Identify which cell holds the provided text, then report its (x, y) central coordinate. 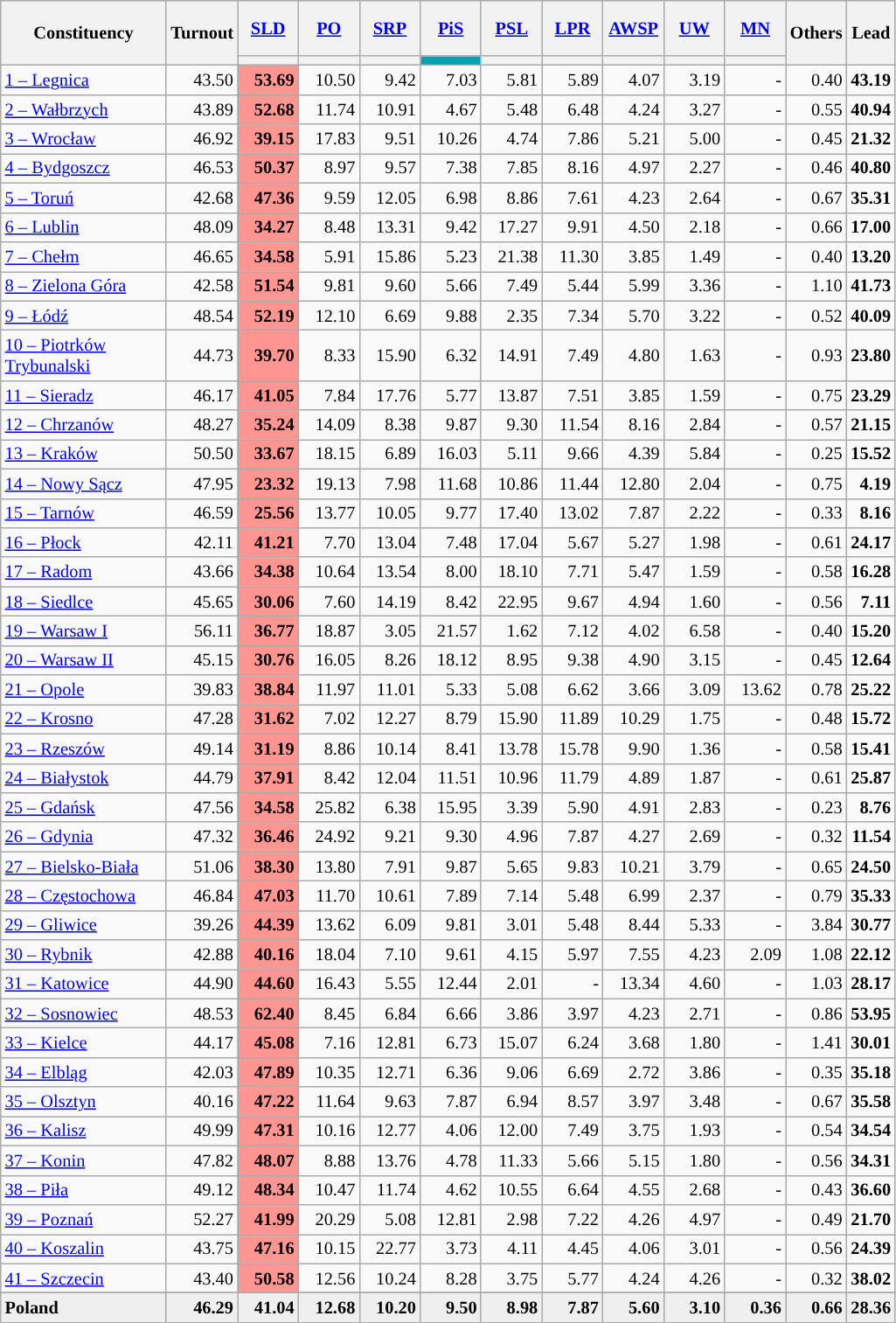
18.87 (330, 630)
24.50 (871, 867)
5.47 (634, 572)
10.16 (330, 1131)
4.74 (511, 139)
30.77 (871, 925)
9.66 (573, 454)
SLD (268, 28)
41.05 (268, 395)
10.05 (390, 513)
51.06 (201, 867)
11.64 (330, 1102)
21.32 (871, 139)
4.19 (871, 484)
8.33 (330, 355)
2.64 (694, 198)
28.36 (871, 1307)
37.91 (268, 778)
41.99 (268, 1219)
1 – Legnica (84, 80)
10.96 (511, 778)
6.32 (451, 355)
18 – Siedlce (84, 602)
5.11 (511, 454)
62.40 (268, 1013)
8.00 (451, 572)
10.61 (390, 895)
1.03 (816, 984)
38.84 (268, 690)
10.21 (634, 867)
8.26 (390, 660)
15.20 (871, 630)
39.70 (268, 355)
22.12 (871, 955)
4.60 (694, 984)
34.31 (871, 1160)
3.79 (694, 867)
33 – Kielce (84, 1043)
10.24 (390, 1278)
9.63 (390, 1102)
31.19 (268, 749)
UW (694, 28)
1.62 (511, 630)
41.73 (871, 286)
2.68 (694, 1190)
18.10 (511, 572)
56.11 (201, 630)
12.04 (390, 778)
6.98 (451, 198)
46.29 (201, 1307)
24 – Białystok (84, 778)
45.08 (268, 1043)
7.34 (573, 316)
10.20 (390, 1307)
35.18 (871, 1072)
9.61 (451, 955)
49.12 (201, 1190)
42.11 (201, 542)
47.95 (201, 484)
47.22 (268, 1102)
5.23 (451, 256)
2.09 (755, 955)
38.02 (871, 1278)
40.94 (871, 109)
15.78 (573, 749)
1.41 (816, 1043)
47.36 (268, 198)
1.63 (694, 355)
9.91 (573, 227)
7.84 (330, 395)
9.59 (330, 198)
13.78 (511, 749)
23.80 (871, 355)
0.57 (816, 425)
5.81 (511, 80)
11.30 (573, 256)
12.27 (390, 719)
15.95 (451, 807)
21 – Opole (84, 690)
6.84 (390, 1013)
16.03 (451, 454)
3.27 (694, 109)
7.16 (330, 1043)
39.83 (201, 690)
8.57 (573, 1102)
41.04 (268, 1307)
44.73 (201, 355)
5.27 (634, 542)
46.92 (201, 139)
6.99 (634, 895)
46.65 (201, 256)
2.72 (634, 1072)
12.00 (511, 1131)
0.43 (816, 1190)
35 – Olsztyn (84, 1102)
7.22 (573, 1219)
42.88 (201, 955)
39 – Poznań (84, 1219)
9.38 (573, 660)
13.04 (390, 542)
5.65 (511, 867)
7.51 (573, 395)
40 – Koszalin (84, 1249)
48.54 (201, 316)
42.58 (201, 286)
2.01 (511, 984)
43.75 (201, 1249)
25 – Gdańsk (84, 807)
4.15 (511, 955)
46.53 (201, 168)
4.80 (634, 355)
46.59 (201, 513)
52.19 (268, 316)
3.48 (694, 1102)
3.09 (694, 690)
8.48 (330, 227)
15.07 (511, 1043)
7.12 (573, 630)
16.43 (330, 984)
2.98 (511, 1219)
53.69 (268, 80)
7.60 (330, 602)
24.39 (871, 1249)
13.34 (634, 984)
34.38 (268, 572)
Poland (84, 1307)
17.00 (871, 227)
12.05 (390, 198)
16.05 (330, 660)
32 – Sosnowiec (84, 1013)
7.48 (451, 542)
52.27 (201, 1219)
22.95 (511, 602)
3.36 (694, 286)
1.10 (816, 286)
8.98 (511, 1307)
36.77 (268, 630)
42.68 (201, 198)
12.64 (871, 660)
12.77 (390, 1131)
7.55 (634, 955)
17 – Radom (84, 572)
8.28 (451, 1278)
6.24 (573, 1043)
35.33 (871, 895)
13.87 (511, 395)
17.04 (511, 542)
11.70 (330, 895)
7.02 (330, 719)
13.77 (330, 513)
0.35 (816, 1072)
6.89 (390, 454)
0.86 (816, 1013)
6.38 (390, 807)
9.77 (451, 513)
9.90 (634, 749)
6.09 (390, 925)
15.41 (871, 749)
SRP (390, 28)
3.68 (634, 1043)
7 – Chełm (84, 256)
0.52 (816, 316)
5.70 (634, 316)
25.22 (871, 690)
7.38 (451, 168)
2.04 (694, 484)
34.54 (871, 1131)
4.02 (634, 630)
2.83 (694, 807)
30.06 (268, 602)
9 – Łódź (84, 316)
7.61 (573, 198)
15.52 (871, 454)
3.19 (694, 80)
23.32 (268, 484)
14.09 (330, 425)
21.70 (871, 1219)
10.26 (451, 139)
2.37 (694, 895)
0.65 (816, 867)
12.44 (451, 984)
17.83 (330, 139)
2.18 (694, 227)
24.92 (330, 837)
44.79 (201, 778)
24.17 (871, 542)
43.66 (201, 572)
9.21 (390, 837)
17.76 (390, 395)
47.31 (268, 1131)
13.80 (330, 867)
11.97 (330, 690)
6.94 (511, 1102)
6.48 (573, 109)
13 – Kraków (84, 454)
13.54 (390, 572)
4.91 (634, 807)
41 – Szczecin (84, 1278)
9.57 (390, 168)
10.55 (511, 1190)
46.84 (201, 895)
9.50 (451, 1307)
44.17 (201, 1043)
20.29 (330, 1219)
4.94 (634, 602)
5.44 (573, 286)
5.91 (330, 256)
9.51 (390, 139)
8.44 (634, 925)
6.73 (451, 1043)
6.62 (573, 690)
11.01 (390, 690)
30.01 (871, 1043)
7.10 (390, 955)
0.79 (816, 895)
29 – Gliwice (84, 925)
7.98 (390, 484)
10.47 (330, 1190)
45.15 (201, 660)
7.89 (451, 895)
4.89 (634, 778)
4.67 (451, 109)
19 – Warsaw I (84, 630)
5 – Toruń (84, 198)
50.37 (268, 168)
6.36 (451, 1072)
39.15 (268, 139)
12.56 (330, 1278)
9.67 (573, 602)
5.97 (573, 955)
4 – Bydgoszcz (84, 168)
13.02 (573, 513)
27 – Bielsko-Biała (84, 867)
3.73 (451, 1249)
53.95 (871, 1013)
48.09 (201, 227)
12.10 (330, 316)
0.25 (816, 454)
41.21 (268, 542)
10 – Piotrków Trybunalski (84, 355)
PO (330, 28)
Turnout (201, 32)
40.80 (871, 168)
2 – Wałbrzych (84, 109)
36.46 (268, 837)
2.84 (694, 425)
10.14 (390, 749)
21.57 (451, 630)
12 – Chrzanów (84, 425)
37 – Konin (84, 1160)
52.68 (268, 109)
3.22 (694, 316)
1.49 (694, 256)
8.41 (451, 749)
6.66 (451, 1013)
31.62 (268, 719)
3.84 (816, 925)
4.11 (511, 1249)
4.96 (511, 837)
3.66 (634, 690)
7.14 (511, 895)
1.08 (816, 955)
16 – Płock (84, 542)
19.13 (330, 484)
11.51 (451, 778)
5.89 (573, 80)
10.64 (330, 572)
26 – Gdynia (84, 837)
28 – Częstochowa (84, 895)
44.90 (201, 984)
Constituency (84, 32)
48.53 (201, 1013)
18.04 (330, 955)
25.82 (330, 807)
MN (755, 28)
0.78 (816, 690)
51.54 (268, 286)
4.55 (634, 1190)
10.50 (330, 80)
48.34 (268, 1190)
6.58 (694, 630)
1.60 (694, 602)
10.91 (390, 109)
35.31 (871, 198)
25.56 (268, 513)
22 – Krosno (84, 719)
11.33 (511, 1160)
12.80 (634, 484)
9.88 (451, 316)
9.06 (511, 1072)
0.48 (816, 719)
18.12 (451, 660)
PSL (511, 28)
39.26 (201, 925)
5.84 (694, 454)
43.19 (871, 80)
28.17 (871, 984)
9.83 (573, 867)
11 – Sieradz (84, 395)
30 – Rybnik (84, 955)
33.67 (268, 454)
7.85 (511, 168)
7.70 (330, 542)
50.50 (201, 454)
38.30 (268, 867)
25.87 (871, 778)
0.33 (816, 513)
14 – Nowy Sącz (84, 484)
18.15 (330, 454)
13.76 (390, 1160)
4.27 (634, 837)
5.67 (573, 542)
23.29 (871, 395)
35.24 (268, 425)
21.38 (511, 256)
0.54 (816, 1131)
47.56 (201, 807)
34 – Elbląg (84, 1072)
12.68 (330, 1307)
Lead (871, 32)
3.39 (511, 807)
11.44 (573, 484)
2.35 (511, 316)
22.77 (390, 1249)
49.14 (201, 749)
47.28 (201, 719)
1.36 (694, 749)
42.03 (201, 1072)
48.27 (201, 425)
8 – Zielona Góra (84, 286)
47.16 (268, 1249)
8.88 (330, 1160)
35.58 (871, 1102)
7.86 (573, 139)
49.99 (201, 1131)
7.71 (573, 572)
4.62 (451, 1190)
4.50 (634, 227)
4.07 (634, 80)
7.03 (451, 80)
44.39 (268, 925)
31 – Katowice (84, 984)
0.46 (816, 168)
47.82 (201, 1160)
13.31 (390, 227)
5.21 (634, 139)
7.11 (871, 602)
0.55 (816, 109)
2.71 (694, 1013)
43.89 (201, 109)
3.10 (694, 1307)
11.79 (573, 778)
14.91 (511, 355)
9.60 (390, 286)
4.45 (573, 1249)
3.15 (694, 660)
AWSP (634, 28)
30.76 (268, 660)
11.89 (573, 719)
5.60 (634, 1307)
0.93 (816, 355)
8.38 (390, 425)
45.65 (201, 602)
8.76 (871, 807)
47.03 (268, 895)
0.49 (816, 1219)
5.55 (390, 984)
0.23 (816, 807)
11.68 (451, 484)
1.93 (694, 1131)
8.97 (330, 168)
14.19 (390, 602)
47.32 (201, 837)
47.89 (268, 1072)
34.27 (268, 227)
6.64 (573, 1190)
5.90 (573, 807)
0.36 (755, 1307)
2.22 (694, 513)
4.78 (451, 1160)
4.90 (634, 660)
1.98 (694, 542)
46.17 (201, 395)
2.69 (694, 837)
1.87 (694, 778)
17.27 (511, 227)
6 – Lublin (84, 227)
15 – Tarnów (84, 513)
16.28 (871, 572)
15.86 (390, 256)
LPR (573, 28)
10.29 (634, 719)
17.40 (511, 513)
5.00 (694, 139)
4.39 (634, 454)
36 – Kalisz (84, 1131)
Others (816, 32)
7.91 (390, 867)
23 – Rzeszów (84, 749)
10.86 (511, 484)
8.79 (451, 719)
13.20 (871, 256)
48.07 (268, 1160)
50.58 (268, 1278)
8.95 (511, 660)
44.60 (268, 984)
36.60 (871, 1190)
5.99 (634, 286)
1.75 (694, 719)
PiS (451, 28)
3 – Wrocław (84, 139)
3.05 (390, 630)
12.71 (390, 1072)
10.15 (330, 1249)
40.09 (871, 316)
2.27 (694, 168)
15.72 (871, 719)
20 – Warsaw II (84, 660)
43.50 (201, 80)
38 – Piła (84, 1190)
43.40 (201, 1278)
10.35 (330, 1072)
8.45 (330, 1013)
21.15 (871, 425)
5.15 (634, 1160)
